For the text-containing cell, return its midpoint in (X, Y) coordinate format. 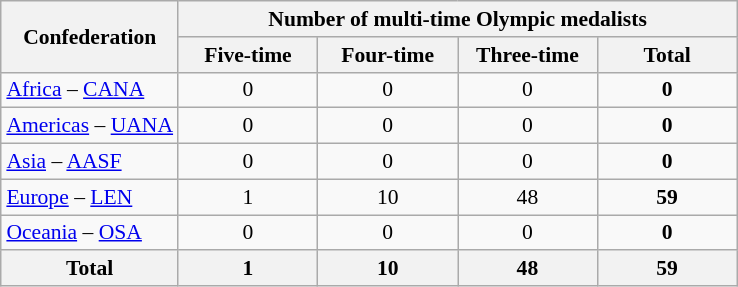
Asia – AASF (90, 162)
Four-time (388, 55)
Africa – CANA (90, 90)
Three-time (528, 55)
Five-time (248, 55)
Europe – LEN (90, 197)
Confederation (90, 36)
Americas – UANA (90, 126)
Oceania – OSA (90, 233)
Number of multi-time Olympic medalists (458, 19)
